Identify which cell holds the provided text, then report its (x, y) central coordinate. 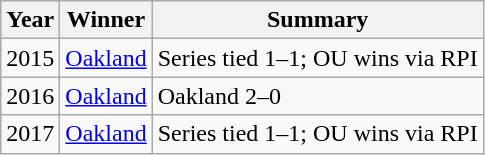
2015 (30, 58)
2016 (30, 96)
Summary (318, 20)
Winner (106, 20)
Year (30, 20)
Oakland 2–0 (318, 96)
2017 (30, 134)
